Identify which cell holds the provided text, then report its (x, y) central coordinate. 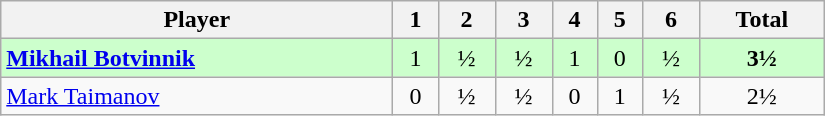
3½ (762, 58)
3 (524, 20)
6 (670, 20)
Player (197, 20)
Mark Taimanov (197, 96)
2 (466, 20)
2½ (762, 96)
4 (574, 20)
5 (620, 20)
Mikhail Botvinnik (197, 58)
Total (762, 20)
